Scan for the cell matching the given text and deliver its [X, Y] coordinate at center. 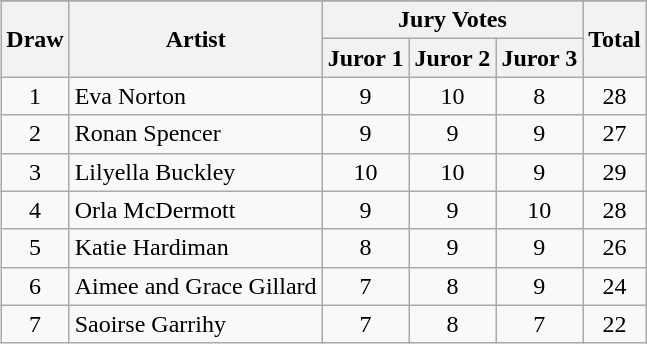
24 [615, 286]
27 [615, 134]
Total [615, 39]
Juror 2 [452, 58]
22 [615, 324]
Lilyella Buckley [196, 172]
5 [35, 248]
26 [615, 248]
Jury Votes [452, 20]
Aimee and Grace Gillard [196, 286]
2 [35, 134]
6 [35, 286]
3 [35, 172]
Orla McDermott [196, 210]
Katie Hardiman [196, 248]
29 [615, 172]
Draw [35, 39]
Juror 3 [540, 58]
Ronan Spencer [196, 134]
Juror 1 [366, 58]
1 [35, 96]
Saoirse Garrihy [196, 324]
Eva Norton [196, 96]
4 [35, 210]
Artist [196, 39]
